Pinpoint the cell where the given text exists, returning its (X, Y) midpoint coordinate. 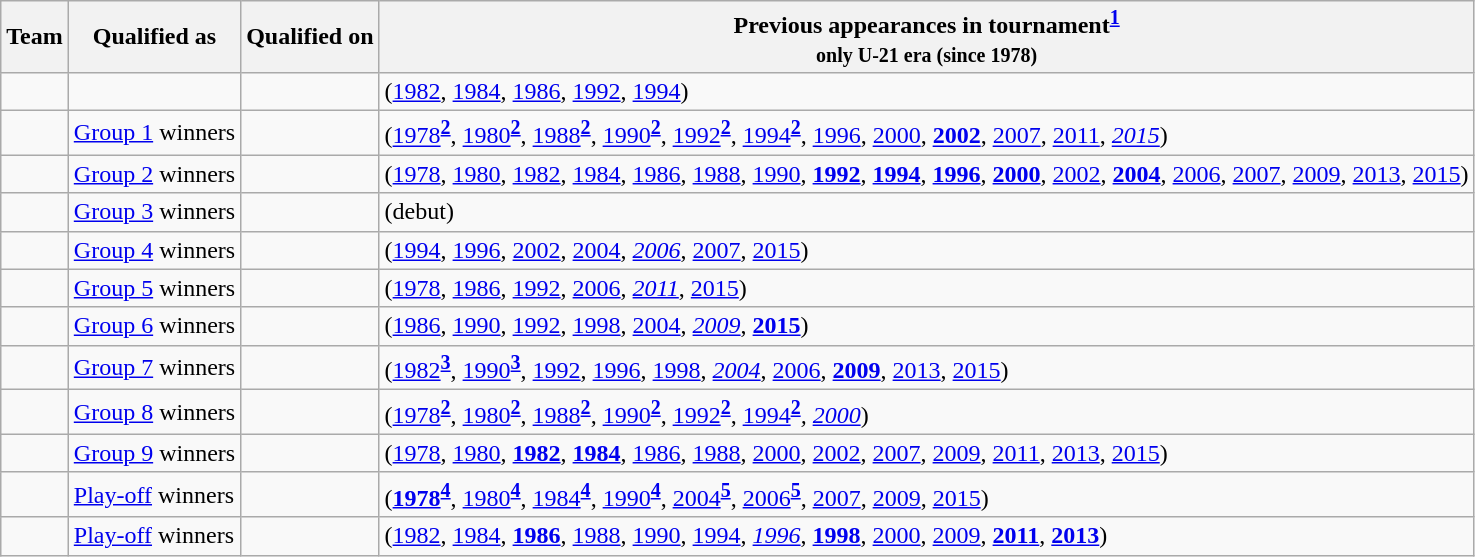
Group 1 winners (154, 132)
Qualified on (310, 37)
(1986, 1990, 1992, 1998, 2004, 2009, 2015) (926, 326)
(19782, 19802, 19882, 19902, 19922, 19942, 1996, 2000, 2002, 2007, 2011, 2015) (926, 132)
Group 9 winners (154, 453)
Group 5 winners (154, 288)
(1982, 1984, 1986, 1988, 1990, 1994, 1996, 1998, 2000, 2009, 2011, 2013) (926, 536)
Group 2 winners (154, 174)
(1978, 1980, 1982, 1984, 1986, 1988, 1990, 1992, 1994, 1996, 2000, 2002, 2004, 2006, 2007, 2009, 2013, 2015) (926, 174)
(1982, 1984, 1986, 1992, 1994) (926, 91)
Team (35, 37)
(19782, 19802, 19882, 19902, 19922, 19942, 2000) (926, 412)
(1978, 1980, 1982, 1984, 1986, 1988, 2000, 2002, 2007, 2009, 2011, 2013, 2015) (926, 453)
(19784, 19804, 19844, 19904, 20045, 20065, 2007, 2009, 2015) (926, 494)
Group 3 winners (154, 212)
Qualified as (154, 37)
(debut) (926, 212)
Group 4 winners (154, 250)
Group 7 winners (154, 368)
(19823, 19903, 1992, 1996, 1998, 2004, 2006, 2009, 2013, 2015) (926, 368)
(1978, 1986, 1992, 2006, 2011, 2015) (926, 288)
Group 8 winners (154, 412)
Previous appearances in tournament1only U-21 era (since 1978) (926, 37)
(1994, 1996, 2002, 2004, 2006, 2007, 2015) (926, 250)
Group 6 winners (154, 326)
